Capture the cell that displays the provided text and extract its [X, Y] central coordinate. 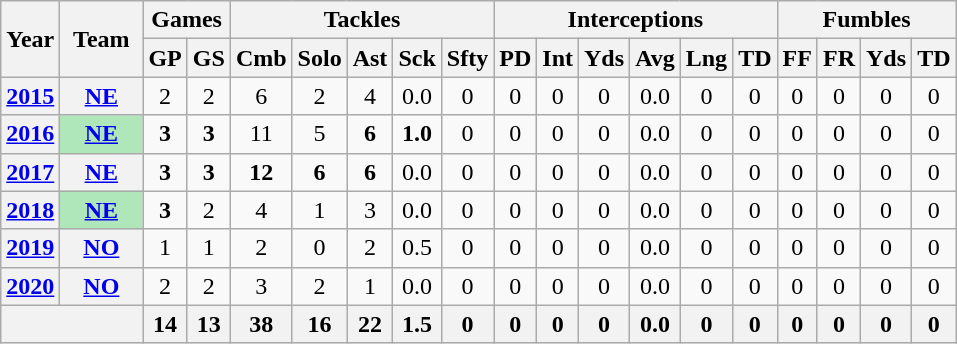
11 [261, 134]
Solo [320, 58]
Tackles [362, 20]
GP [165, 58]
Team [102, 39]
2018 [30, 210]
Lng [706, 58]
FR [838, 58]
Sck [417, 58]
Ast [370, 58]
0.5 [417, 248]
1.5 [417, 324]
Interceptions [636, 20]
Int [558, 58]
5 [320, 134]
38 [261, 324]
2017 [30, 172]
Avg [656, 58]
Fumbles [866, 20]
13 [208, 324]
FF [797, 58]
22 [370, 324]
Year [30, 39]
2016 [30, 134]
2015 [30, 96]
Games [186, 20]
2019 [30, 248]
16 [320, 324]
PD [516, 58]
GS [208, 58]
14 [165, 324]
Sfty [467, 58]
1.0 [417, 134]
12 [261, 172]
Cmb [261, 58]
2020 [30, 286]
